Provide the (x, y) coordinate of the cell's center where the given text is located.  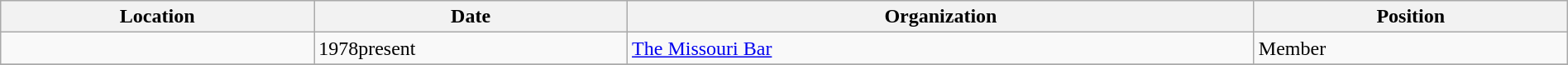
Position (1411, 17)
The Missouri Bar (941, 48)
Organization (941, 17)
Location (157, 17)
Member (1411, 48)
1978present (471, 48)
Date (471, 17)
